Scan for the cell matching the given text and deliver its (x, y) coordinate at center. 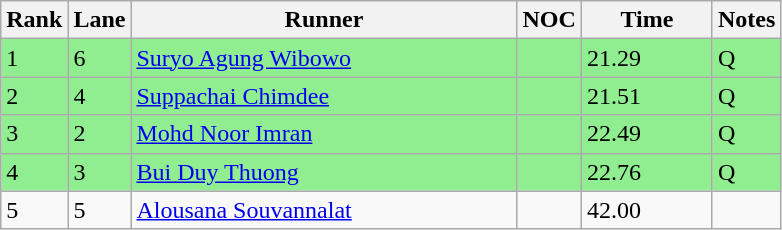
1 (34, 58)
Alousana Souvannalat (324, 210)
Suryo Agung Wibowo (324, 58)
Rank (34, 20)
21.29 (646, 58)
21.51 (646, 96)
6 (100, 58)
Notes (746, 20)
22.49 (646, 134)
NOC (549, 20)
Time (646, 20)
42.00 (646, 210)
Bui Duy Thuong (324, 172)
Runner (324, 20)
Lane (100, 20)
22.76 (646, 172)
Mohd Noor Imran (324, 134)
Suppachai Chimdee (324, 96)
